Provide the (x, y) coordinate of the cell's center where the given text is located.  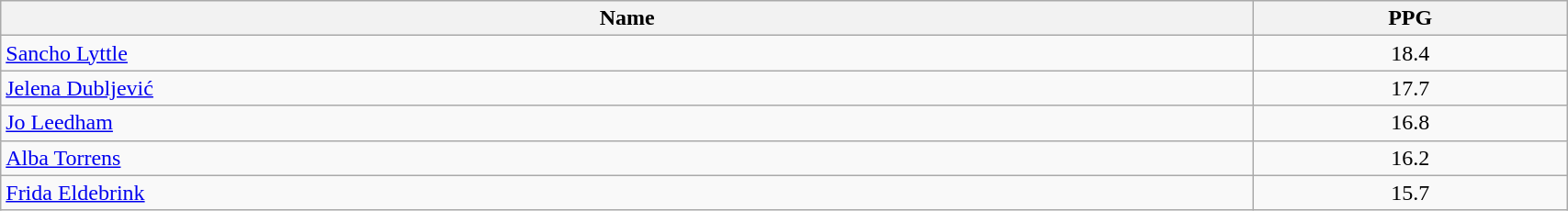
PPG (1411, 18)
16.8 (1411, 123)
Sancho Lyttle (627, 53)
15.7 (1411, 193)
Jelena Dubljević (627, 88)
Alba Torrens (627, 158)
Frida Eldebrink (627, 193)
Name (627, 18)
Jo Leedham (627, 123)
16.2 (1411, 158)
18.4 (1411, 53)
17.7 (1411, 88)
